Provide the [x, y] coordinate of the cell's center where the given text is located.  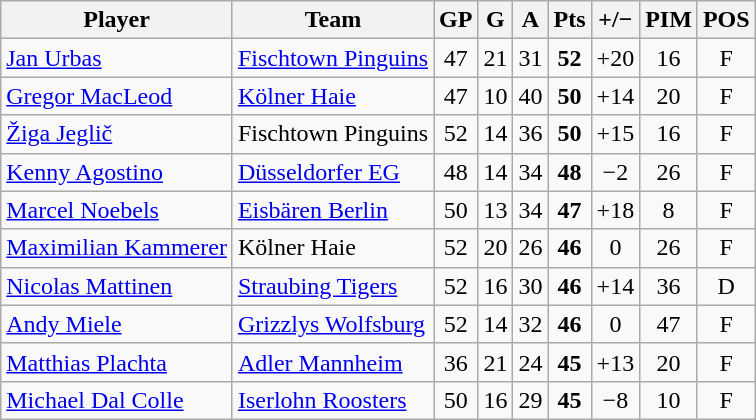
Adler Mannheim [332, 362]
PIM [669, 20]
Marcel Noebels [117, 210]
29 [530, 400]
30 [530, 286]
POS [726, 20]
A [530, 20]
Düsseldorfer EG [332, 172]
Grizzlys Wolfsburg [332, 324]
D [726, 286]
GP [456, 20]
+18 [616, 210]
8 [669, 210]
Andy Miele [117, 324]
+15 [616, 134]
Eisbären Berlin [332, 210]
13 [496, 210]
32 [530, 324]
31 [530, 58]
Straubing Tigers [332, 286]
Player [117, 20]
Matthias Plachta [117, 362]
Michael Dal Colle [117, 400]
Jan Urbas [117, 58]
Kenny Agostino [117, 172]
24 [530, 362]
40 [530, 96]
Žiga Jeglič [117, 134]
Team [332, 20]
+20 [616, 58]
Iserlohn Roosters [332, 400]
Maximilian Kammerer [117, 248]
−2 [616, 172]
Pts [570, 20]
Nicolas Mattinen [117, 286]
+/− [616, 20]
G [496, 20]
Gregor MacLeod [117, 96]
−8 [616, 400]
+13 [616, 362]
